Locate the cell with the specified text and output its (X, Y) center coordinate. 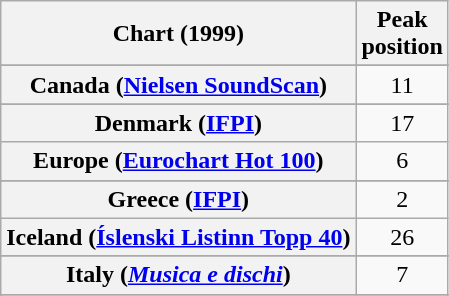
Peakposition (402, 34)
6 (402, 161)
Europe (Eurochart Hot 100) (178, 161)
Iceland (Íslenski Listinn Topp 40) (178, 237)
17 (402, 123)
26 (402, 237)
Greece (IFPI) (178, 199)
Canada (Nielsen SoundScan) (178, 85)
Italy (Musica e dischi) (178, 275)
Chart (1999) (178, 34)
Denmark (IFPI) (178, 123)
11 (402, 85)
7 (402, 275)
2 (402, 199)
